Locate the cell with the specified text and output its (x, y) center coordinate. 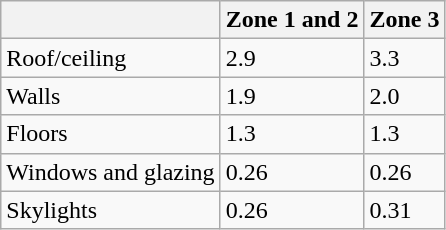
Windows and glazing (110, 172)
1.9 (292, 96)
2.0 (404, 96)
0.31 (404, 210)
Skylights (110, 210)
Roof/ceiling (110, 58)
Zone 3 (404, 20)
Floors (110, 134)
Zone 1 and 2 (292, 20)
3.3 (404, 58)
2.9 (292, 58)
Walls (110, 96)
